Detect which cell encompasses the target text, then output its (X, Y) center coordinate. 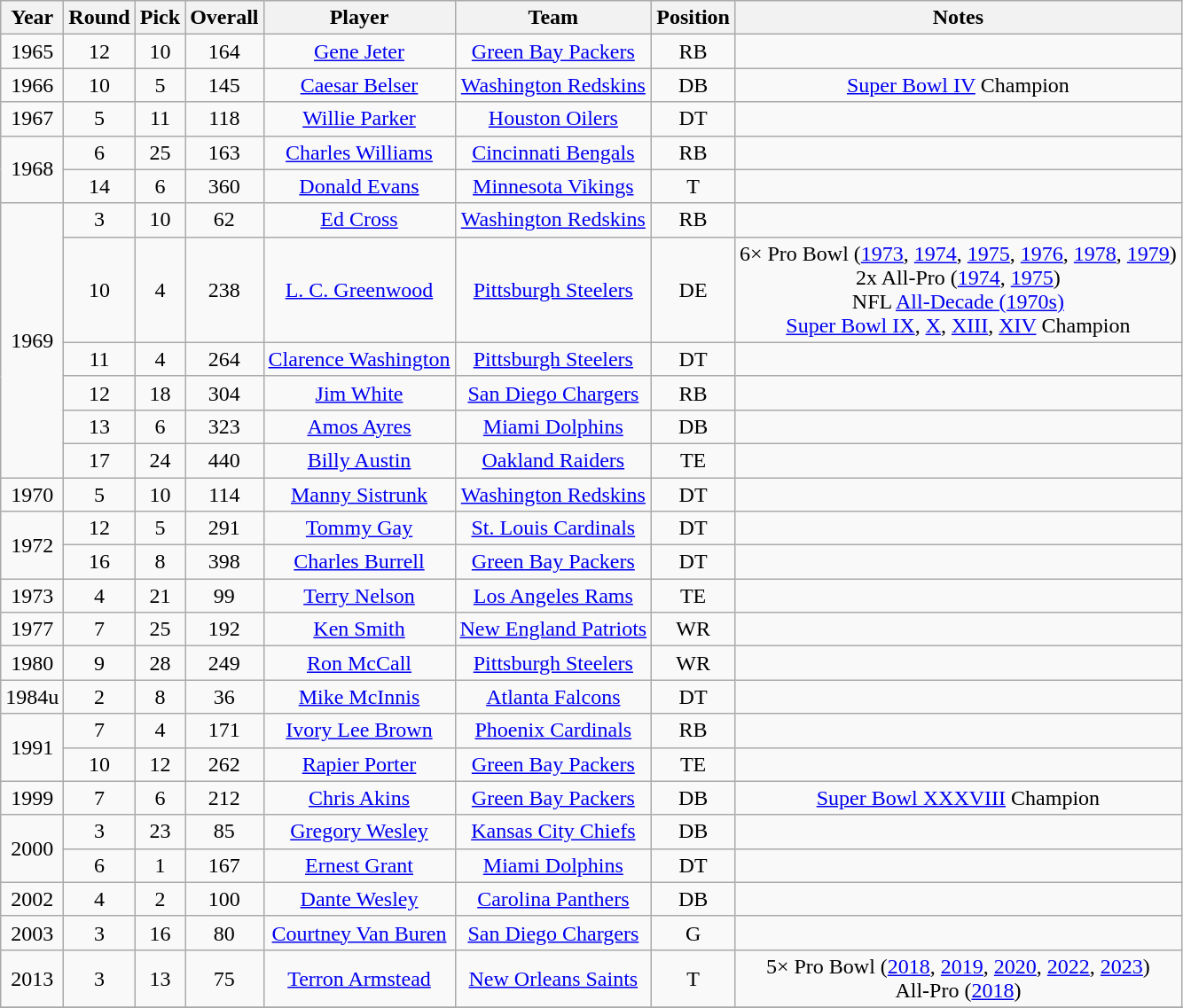
85 (224, 832)
Terron Armstead (359, 979)
145 (224, 85)
Dante Wesley (359, 899)
80 (224, 933)
Courtney Van Buren (359, 933)
28 (160, 663)
291 (224, 528)
18 (160, 393)
Overall (224, 18)
Caesar Belser (359, 85)
Charles Burrell (359, 562)
Los Angeles Rams (553, 596)
G (693, 933)
75 (224, 979)
249 (224, 663)
Jim White (359, 393)
440 (224, 460)
1967 (32, 119)
Super Bowl XXXVIII Champion (958, 798)
163 (224, 152)
Tommy Gay (359, 528)
St. Louis Cardinals (553, 528)
Gregory Wesley (359, 832)
212 (224, 798)
Year (32, 18)
Willie Parker (359, 119)
Cincinnati Bengals (553, 152)
1968 (32, 169)
Terry Nelson (359, 596)
1977 (32, 629)
Ivory Lee Brown (359, 731)
164 (224, 51)
100 (224, 899)
Atlanta Falcons (553, 697)
21 (160, 596)
1991 (32, 747)
DE (693, 289)
Kansas City Chiefs (553, 832)
23 (160, 832)
99 (224, 596)
Oakland Raiders (553, 460)
171 (224, 731)
2000 (32, 848)
6× Pro Bowl (1973, 1974, 1975, 1976, 1978, 1979) 2x All-Pro (1974, 1975) NFL All-Decade (1970s) Super Bowl IX, X, XIII, XIV Champion (958, 289)
264 (224, 359)
14 (99, 186)
17 (99, 460)
1 (160, 865)
Minnesota Vikings (553, 186)
1970 (32, 494)
Amos Ayres (359, 426)
1999 (32, 798)
Charles Williams (359, 152)
1969 (32, 340)
1984u (32, 697)
Ken Smith (359, 629)
2013 (32, 979)
Player (359, 18)
L. C. Greenwood (359, 289)
Pick (160, 18)
Position (693, 18)
Rapier Porter (359, 764)
323 (224, 426)
1980 (32, 663)
1972 (32, 545)
118 (224, 119)
167 (224, 865)
Super Bowl IV Champion (958, 85)
1966 (32, 85)
192 (224, 629)
1965 (32, 51)
Notes (958, 18)
Ed Cross (359, 220)
36 (224, 697)
304 (224, 393)
Billy Austin (359, 460)
Phoenix Cardinals (553, 731)
Manny Sistrunk (359, 494)
Ron McCall (359, 663)
1973 (32, 596)
Chris Akins (359, 798)
62 (224, 220)
Gene Jeter (359, 51)
New England Patriots (553, 629)
262 (224, 764)
238 (224, 289)
2002 (32, 899)
Carolina Panthers (553, 899)
Clarence Washington (359, 359)
Team (553, 18)
398 (224, 562)
2003 (32, 933)
9 (99, 663)
114 (224, 494)
360 (224, 186)
5× Pro Bowl (2018, 2019, 2020, 2022, 2023) All-Pro (2018) (958, 979)
Round (99, 18)
24 (160, 460)
Ernest Grant (359, 865)
Mike McInnis (359, 697)
Donald Evans (359, 186)
New Orleans Saints (553, 979)
Houston Oilers (553, 119)
